Return [X, Y] of the center of cell containing provided text 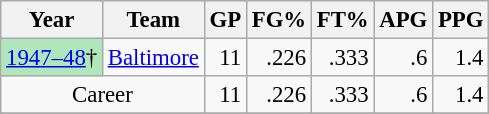
GP [225, 20]
FG% [278, 20]
Team [153, 20]
Career [102, 95]
PPG [461, 20]
FT% [342, 20]
APG [404, 20]
1947–48† [52, 58]
Year [52, 20]
Baltimore [153, 58]
